Scan for the cell matching the given text and deliver its (x, y) coordinate at center. 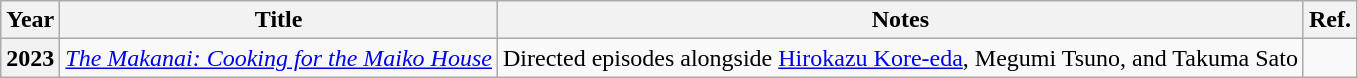
Directed episodes alongside Hirokazu Kore-eda, Megumi Tsuno, and Takuma Sato (900, 58)
Year (30, 20)
Ref. (1330, 20)
Notes (900, 20)
Title (279, 20)
2023 (30, 58)
The Makanai: Cooking for the Maiko House (279, 58)
